Detect which cell encompasses the target text, then output its (X, Y) center coordinate. 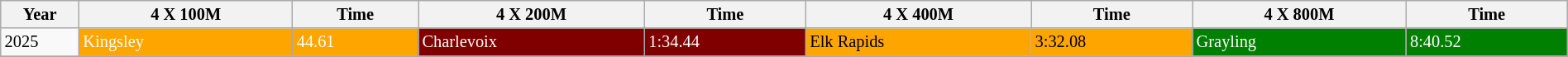
44.61 (356, 42)
Elk Rapids (918, 42)
4 X 400M (918, 14)
Year (40, 14)
Charlevoix (532, 42)
1:34.44 (724, 42)
Grayling (1299, 42)
3:32.08 (1111, 42)
4 X 100M (185, 14)
4 X 200M (532, 14)
4 X 800M (1299, 14)
8:40.52 (1487, 42)
2025 (40, 42)
Kingsley (185, 42)
